Detect which cell encompasses the target text, then output its [X, Y] center coordinate. 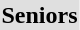
Seniors [40, 15]
